Search for the cell housing the specified text and yield its [x, y] center coordinate. 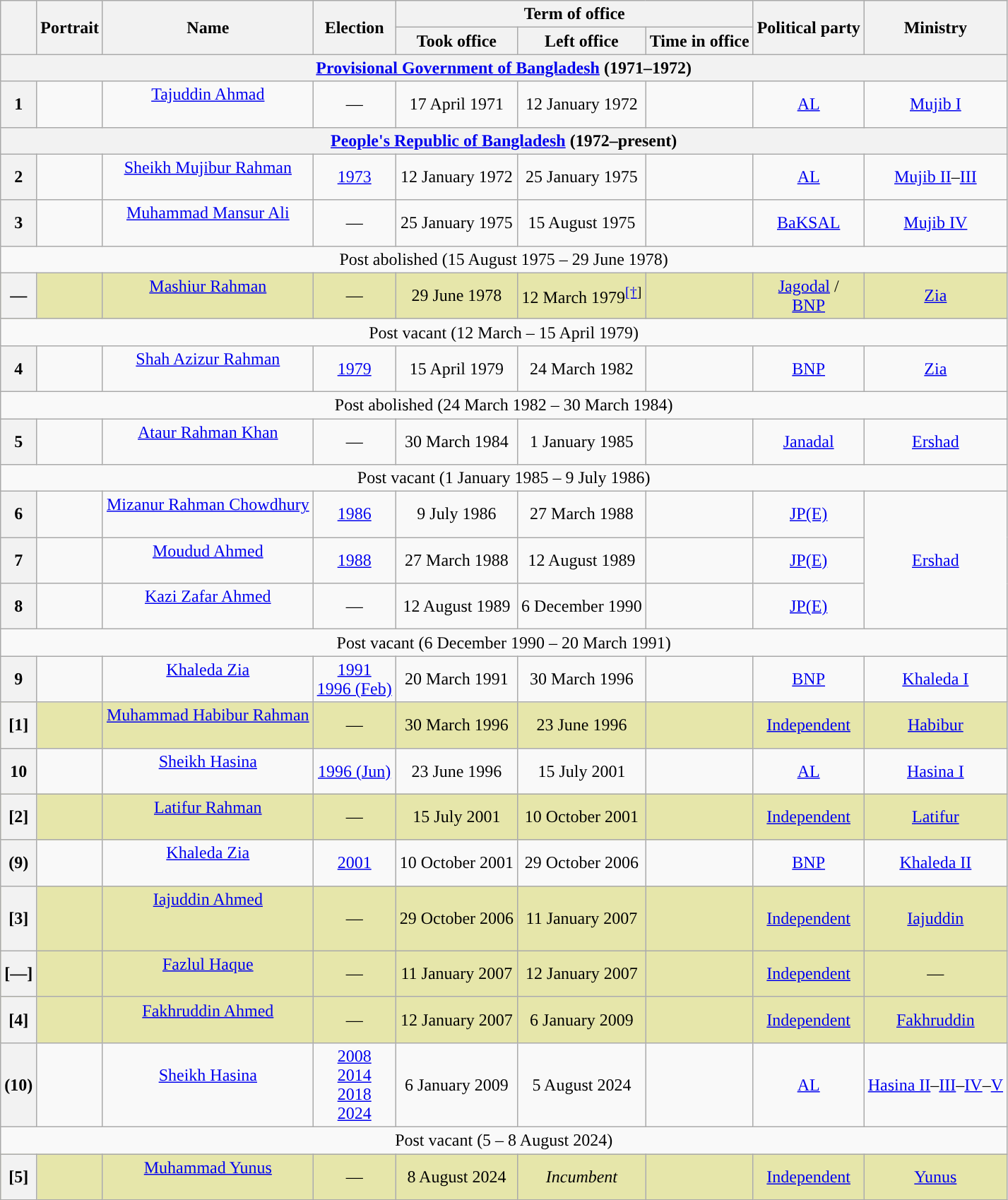
29 June 1978 [456, 295]
1996 (Jun) [355, 771]
Muhammad Yunus [208, 1177]
[—] [18, 973]
Time in office [699, 41]
Latifur [935, 816]
Sheikh Mujibur Rahman [208, 177]
Post vacant (6 December 1990 – 20 March 1991) [504, 643]
3 [18, 223]
2008201420182024 [355, 1085]
6 [18, 514]
1986 [355, 514]
1 [18, 105]
Portrait [70, 28]
[4] [18, 1020]
Fakhruddin [935, 1020]
15 August 1975 [582, 223]
Provisional Government of Bangladesh (1971–1972) [504, 68]
Post vacant (12 March – 15 April 1979) [504, 332]
19911996 (Feb) [355, 679]
15 April 1979 [456, 369]
4 [18, 369]
[3] [18, 918]
[5] [18, 1177]
Latifur Rahman [208, 816]
Janadal [808, 441]
7 [18, 561]
BaKSAL [808, 223]
1973 [355, 177]
12 March 1979[†] [582, 295]
Name [208, 28]
Tajuddin Ahmad [208, 105]
[1] [18, 725]
1 January 1985 [582, 441]
Fazlul Haque [208, 973]
(9) [18, 863]
9 July 1986 [456, 514]
2 [18, 177]
Yunus [935, 1177]
Mizanur Rahman Chowdhury [208, 514]
Election [355, 28]
Post vacant (5 – 8 August 2024) [504, 1140]
17 April 1971 [456, 105]
1979 [355, 369]
Post abolished (24 March 1982 – 30 March 1984) [504, 405]
Hasina II–III–IV–V [935, 1085]
5 [18, 441]
Left office [582, 41]
Ataur Rahman Khan [208, 441]
Mujib IV [935, 223]
6 December 1990 [582, 606]
Hasina I [935, 771]
Khaleda II [935, 863]
10 [18, 771]
Habibur [935, 725]
9 [18, 679]
Political party [808, 28]
Muhammad Habibur Rahman [208, 725]
Shah Azizur Rahman [208, 369]
Jagodal / BNP [808, 295]
Iajuddin [935, 918]
Ministry [935, 28]
Post abolished (15 August 1975 – 29 June 1978) [504, 259]
Mujib I [935, 105]
5 August 2024 [582, 1085]
Mujib II–III [935, 177]
[2] [18, 816]
Fakhruddin Ahmed [208, 1020]
8 [18, 606]
(10) [18, 1085]
Kazi Zafar Ahmed [208, 606]
Incumbent [582, 1177]
20 March 1991 [456, 679]
Post vacant (1 January 1985 – 9 July 1986) [504, 478]
1988 [355, 561]
Khaleda I [935, 679]
Took office [456, 41]
30 March 1984 [456, 441]
Iajuddin Ahmed [208, 918]
8 August 2024 [456, 1177]
Muhammad Mansur Ali [208, 223]
24 March 1982 [582, 369]
Moudud Ahmed [208, 561]
People's Republic of Bangladesh (1972–present) [504, 141]
Term of office [574, 14]
2001 [355, 863]
Mashiur Rahman [208, 295]
